Extract the (x, y) coordinate from the center of the cell holding the provided text.  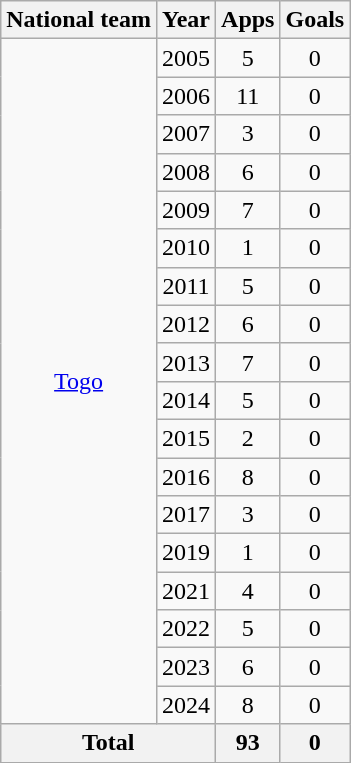
2006 (186, 96)
2 (248, 438)
2024 (186, 705)
Apps (248, 20)
2008 (186, 172)
2022 (186, 629)
2005 (186, 58)
2023 (186, 667)
Year (186, 20)
2011 (186, 286)
Goals (315, 20)
2019 (186, 553)
2021 (186, 591)
Togo (79, 382)
National team (79, 20)
4 (248, 591)
11 (248, 96)
2015 (186, 438)
2010 (186, 248)
93 (248, 743)
Total (108, 743)
2014 (186, 400)
2009 (186, 210)
2016 (186, 477)
2012 (186, 324)
2013 (186, 362)
2017 (186, 515)
2007 (186, 134)
